Scan for the cell matching the given text and deliver its [x, y] coordinate at center. 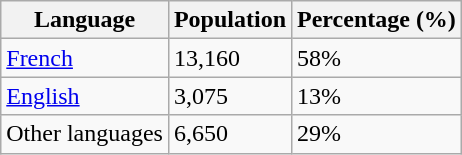
3,075 [230, 96]
French [85, 58]
Percentage (%) [377, 20]
13,160 [230, 58]
English [85, 96]
6,650 [230, 134]
29% [377, 134]
58% [377, 58]
Population [230, 20]
Other languages [85, 134]
Language [85, 20]
13% [377, 96]
